From the cell containing the given text, extract its center point as [x, y] coordinate. 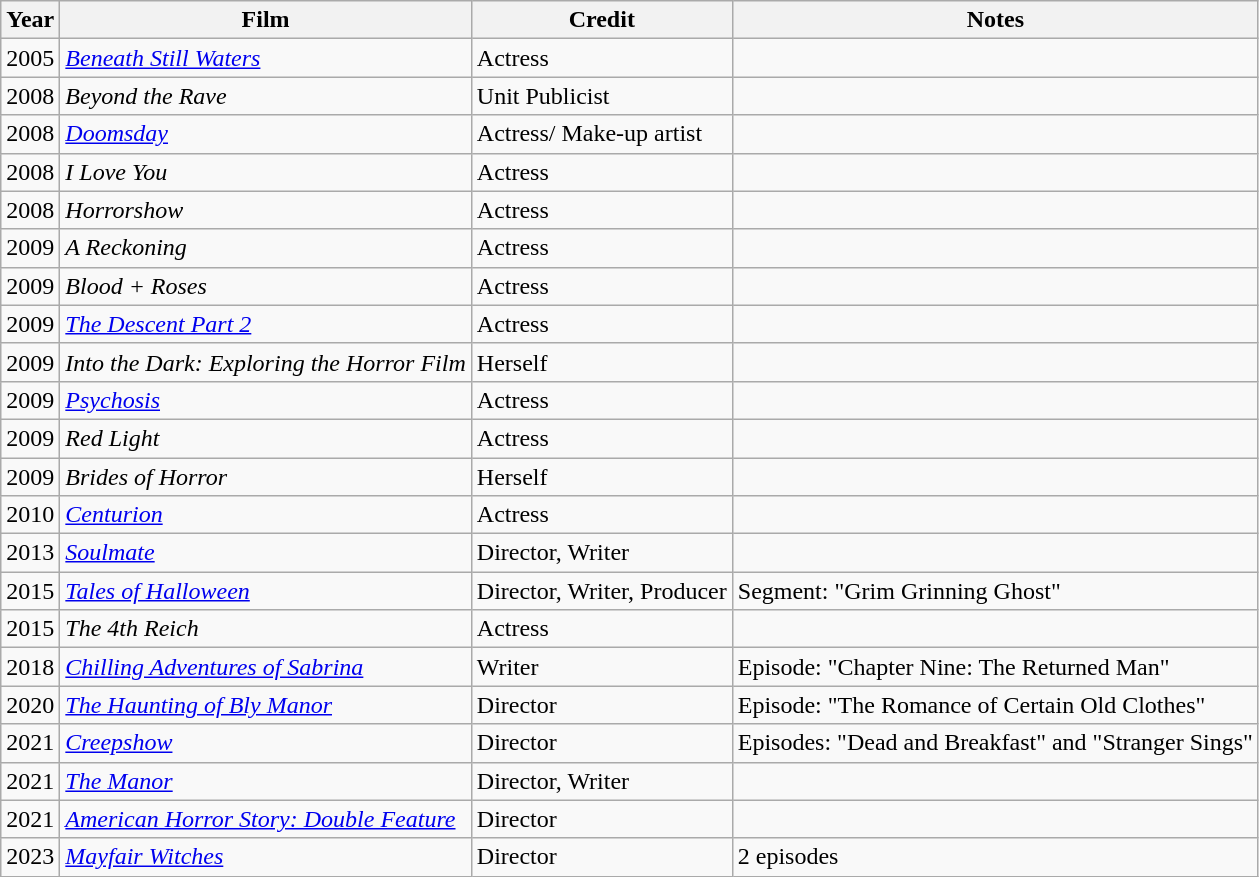
Beneath Still Waters [266, 58]
Blood + Roses [266, 286]
2 episodes [995, 857]
Centurion [266, 515]
2018 [30, 667]
Red Light [266, 438]
Year [30, 20]
The 4th Reich [266, 629]
Brides of Horror [266, 477]
The Haunting of Bly Manor [266, 705]
Credit [602, 20]
I Love You [266, 172]
Notes [995, 20]
Tales of Halloween [266, 591]
Mayfair Witches [266, 857]
Creepshow [266, 743]
Psychosis [266, 400]
2023 [30, 857]
Chilling Adventures of Sabrina [266, 667]
Segment: "Grim Grinning Ghost" [995, 591]
Film [266, 20]
2010 [30, 515]
2013 [30, 553]
Beyond the Rave [266, 96]
Writer [602, 667]
2020 [30, 705]
Director, Writer, Producer [602, 591]
The Descent Part 2 [266, 324]
Episode: "Chapter Nine: The Returned Man" [995, 667]
Soulmate [266, 553]
Into the Dark: Exploring the Horror Film [266, 362]
American Horror Story: Double Feature [266, 819]
The Manor [266, 781]
A Reckoning [266, 248]
Episode: "The Romance of Certain Old Clothes" [995, 705]
2005 [30, 58]
Horrorshow [266, 210]
Episodes: "Dead and Breakfast" and "Stranger Sings" [995, 743]
Actress/ Make-up artist [602, 134]
Unit Publicist [602, 96]
Doomsday [266, 134]
